Identify which cell holds the provided text, then report its [x, y] central coordinate. 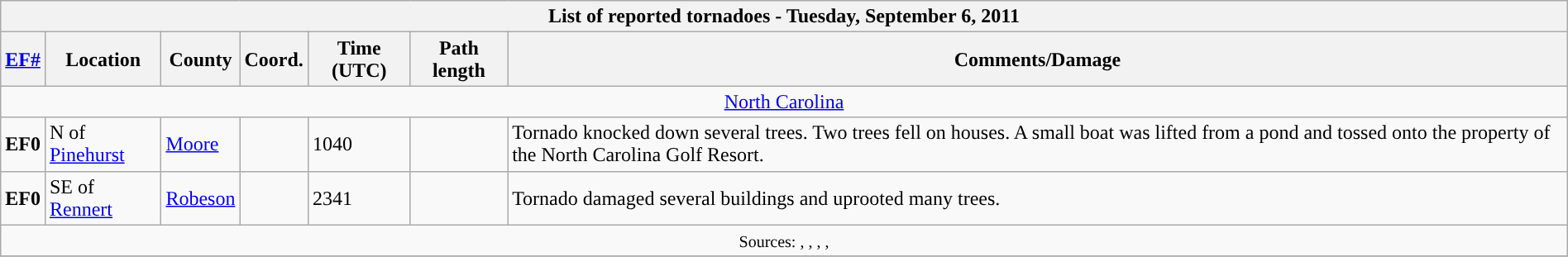
2341 [359, 198]
Sources: , , , , [784, 240]
1040 [359, 144]
Tornado damaged several buildings and uprooted many trees. [1038, 198]
SE of Rennert [103, 198]
North Carolina [784, 102]
Location [103, 59]
List of reported tornadoes - Tuesday, September 6, 2011 [784, 17]
Comments/Damage [1038, 59]
Coord. [274, 59]
EF# [23, 59]
Robeson [200, 198]
County [200, 59]
Time (UTC) [359, 59]
Moore [200, 144]
Path length [458, 59]
N of Pinehurst [103, 144]
